For the text-containing cell, return its midpoint in [X, Y] coordinate format. 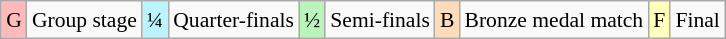
B [448, 20]
½ [312, 20]
F [659, 20]
G [14, 20]
Quarter-finals [234, 20]
Bronze medal match [554, 20]
Semi-finals [380, 20]
¼ [155, 20]
Group stage [84, 20]
Final [698, 20]
